Pinpoint the cell where the given text exists, returning its [X, Y] midpoint coordinate. 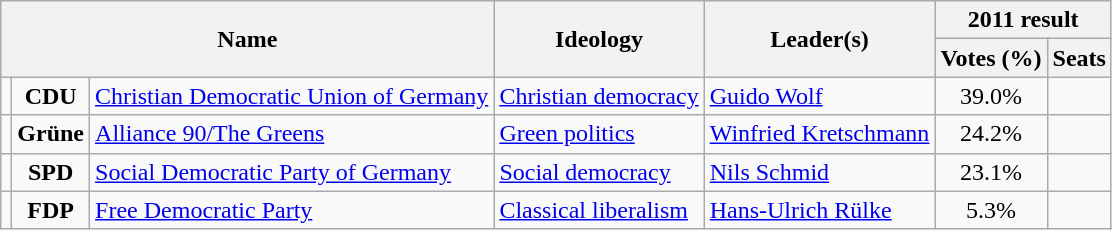
24.2% [991, 134]
CDU [51, 96]
Leader(s) [820, 39]
SPD [51, 172]
Winfried Kretschmann [820, 134]
Christian democracy [599, 96]
Social democracy [599, 172]
Classical liberalism [599, 210]
Seats [1079, 58]
Grüne [51, 134]
2011 result [1024, 20]
Christian Democratic Union of Germany [292, 96]
39.0% [991, 96]
Name [248, 39]
Hans-Ulrich Rülke [820, 210]
Ideology [599, 39]
Social Democratic Party of Germany [292, 172]
Green politics [599, 134]
Alliance 90/The Greens [292, 134]
23.1% [991, 172]
Votes (%) [991, 58]
Guido Wolf [820, 96]
5.3% [991, 210]
Free Democratic Party [292, 210]
Nils Schmid [820, 172]
FDP [51, 210]
